Capture the cell that displays the provided text and extract its (X, Y) central coordinate. 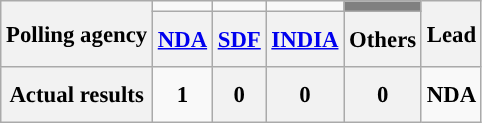
Actual results (77, 95)
1 (182, 95)
INDIA (305, 40)
SDF (239, 40)
Others (383, 40)
Polling agency (77, 34)
Lead (451, 34)
